Find where the given text appears and provide that cell's center as [X, Y] coordinate. 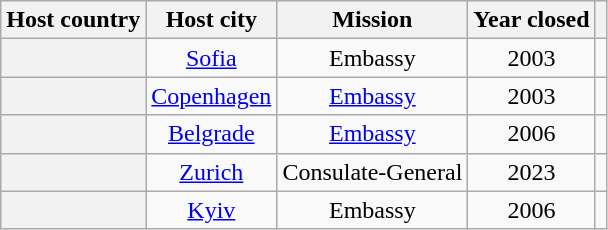
Kyiv [212, 210]
Host city [212, 20]
Host country [74, 20]
2023 [532, 172]
Copenhagen [212, 96]
Year closed [532, 20]
Sofia [212, 58]
Belgrade [212, 134]
Consulate-General [372, 172]
Zurich [212, 172]
Mission [372, 20]
